Search for the cell housing the specified text and yield its (X, Y) center coordinate. 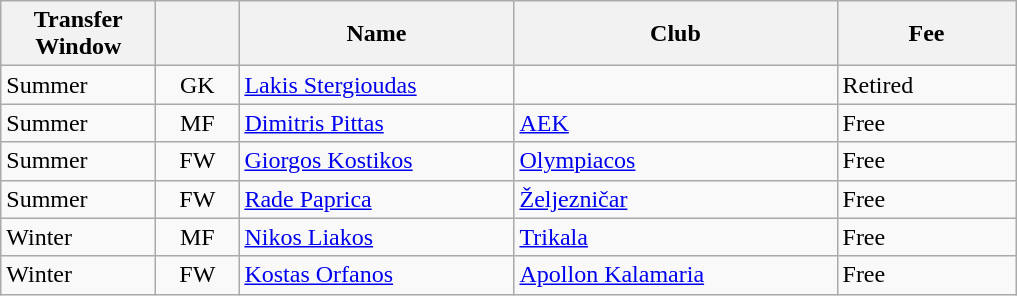
Trikala (676, 237)
Retired (926, 85)
Kostas Orfanos (376, 275)
Apollon Kalamaria (676, 275)
Željezničar (676, 199)
Rade Paprica (376, 199)
Olympiacos (676, 161)
Lakis Stergioudas (376, 85)
Name (376, 34)
Giorgos Kostikos (376, 161)
Nikos Liakos (376, 237)
Dimitris Pittas (376, 123)
GK (198, 85)
Transfer Window (78, 34)
Club (676, 34)
AEK (676, 123)
Fee (926, 34)
